From the cell containing the given text, extract its center point as (x, y) coordinate. 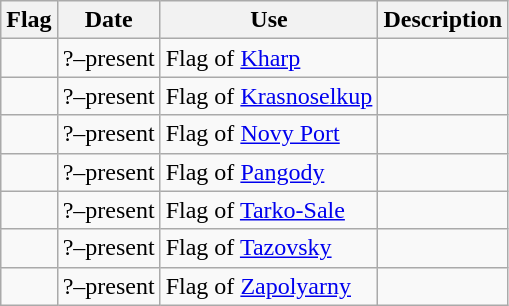
Flag of Zapolyarny (269, 286)
Flag of Krasnoselkup (269, 96)
Date (108, 20)
Flag of Tarko-Sale (269, 210)
Flag (29, 20)
Use (269, 20)
Flag of Tazovsky (269, 248)
Flag of Pangody (269, 172)
Flag of Novy Port (269, 134)
Description (443, 20)
Flag of Kharp (269, 58)
